From the cell containing the given text, extract its center point as [x, y] coordinate. 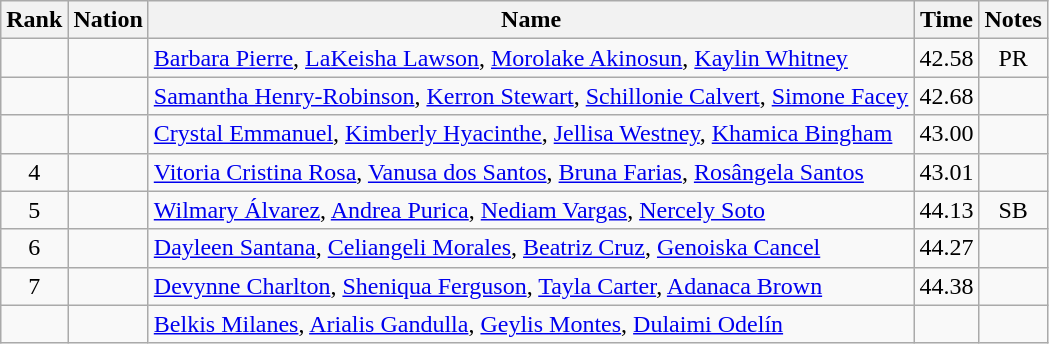
SB [1013, 210]
Rank [34, 20]
Vitoria Cristina Rosa, Vanusa dos Santos, Bruna Farias, Rosângela Santos [531, 172]
43.00 [946, 134]
Wilmary Álvarez, Andrea Purica, Nediam Vargas, Nercely Soto [531, 210]
Samantha Henry-Robinson, Kerron Stewart, Schillonie Calvert, Simone Facey [531, 96]
6 [34, 248]
44.38 [946, 286]
7 [34, 286]
44.27 [946, 248]
Devynne Charlton, Sheniqua Ferguson, Tayla Carter, Adanaca Brown [531, 286]
PR [1013, 58]
5 [34, 210]
42.58 [946, 58]
4 [34, 172]
Notes [1013, 20]
Belkis Milanes, Arialis Gandulla, Geylis Montes, Dulaimi Odelín [531, 324]
42.68 [946, 96]
Dayleen Santana, Celiangeli Morales, Beatriz Cruz, Genoiska Cancel [531, 248]
Crystal Emmanuel, Kimberly Hyacinthe, Jellisa Westney, Khamica Bingham [531, 134]
Nation [108, 20]
Barbara Pierre, LaKeisha Lawson, Morolake Akinosun, Kaylin Whitney [531, 58]
Time [946, 20]
43.01 [946, 172]
44.13 [946, 210]
Name [531, 20]
